Provide the (X, Y) coordinate of the cell's center where the given text is located.  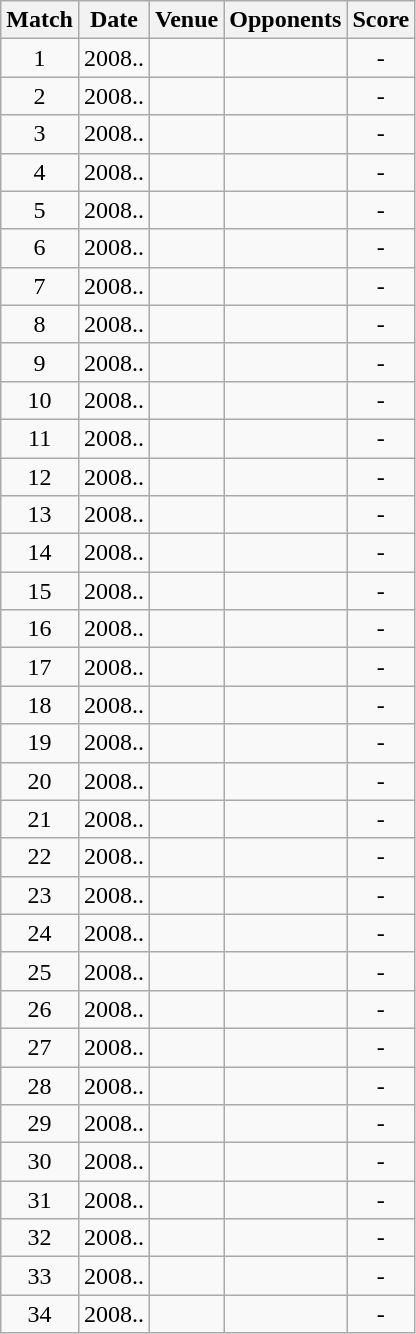
27 (40, 1047)
30 (40, 1162)
13 (40, 515)
14 (40, 553)
34 (40, 1314)
2 (40, 96)
Match (40, 20)
29 (40, 1124)
20 (40, 781)
Score (381, 20)
8 (40, 324)
1 (40, 58)
24 (40, 933)
16 (40, 629)
6 (40, 248)
9 (40, 362)
Date (114, 20)
28 (40, 1085)
5 (40, 210)
25 (40, 971)
33 (40, 1276)
26 (40, 1009)
3 (40, 134)
7 (40, 286)
19 (40, 743)
32 (40, 1238)
17 (40, 667)
Opponents (286, 20)
21 (40, 819)
4 (40, 172)
11 (40, 438)
12 (40, 477)
10 (40, 400)
15 (40, 591)
18 (40, 705)
23 (40, 895)
31 (40, 1200)
Venue (187, 20)
22 (40, 857)
